Provide the (x, y) coordinate of the cell's center where the given text is located.  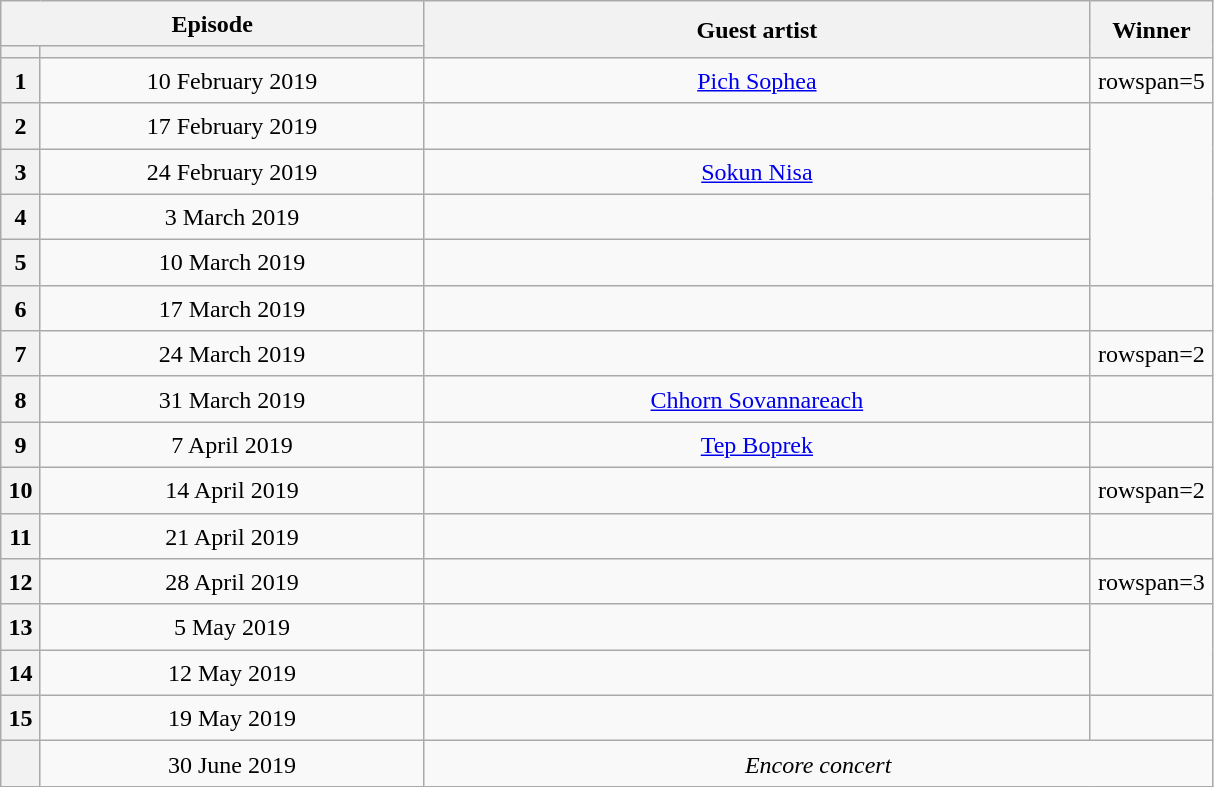
30 June 2019 (232, 764)
14 April 2019 (232, 490)
24 March 2019 (232, 354)
9 (21, 445)
Encore concert (818, 764)
1 (21, 80)
rowspan=3 (1152, 582)
31 March 2019 (232, 399)
17 March 2019 (232, 308)
Sokun Nisa (758, 171)
12 May 2019 (232, 673)
3 March 2019 (232, 217)
7 (21, 354)
rowspan=5 (1152, 80)
12 (21, 582)
21 April 2019 (232, 536)
15 (21, 718)
5 May 2019 (232, 627)
10 February 2019 (232, 80)
17 February 2019 (232, 126)
24 February 2019 (232, 171)
Guest artist (758, 30)
11 (21, 536)
14 (21, 673)
3 (21, 171)
Tep Boprek (758, 445)
10 March 2019 (232, 263)
Winner (1152, 30)
10 (21, 490)
5 (21, 263)
6 (21, 308)
Pich Sophea (758, 80)
8 (21, 399)
19 May 2019 (232, 718)
4 (21, 217)
2 (21, 126)
Chhorn Sovannareach (758, 399)
28 April 2019 (232, 582)
13 (21, 627)
7 April 2019 (232, 445)
Episode (212, 24)
